Output the (x, y) coordinate of the center of the cell containing the given text.  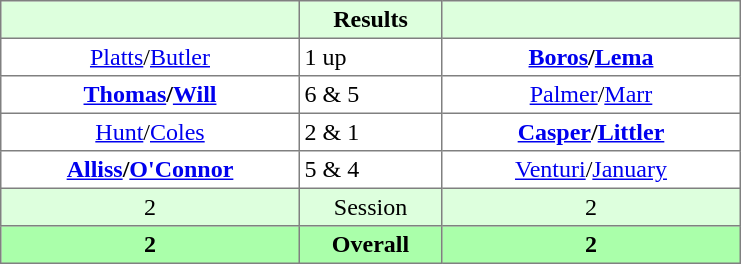
Platts/Butler (150, 57)
Venturi/January (591, 170)
Overall (370, 245)
1 up (370, 57)
Boros/Lema (591, 57)
6 & 5 (370, 95)
2 & 1 (370, 132)
Results (370, 20)
Casper/Littler (591, 132)
Palmer/Marr (591, 95)
Session (370, 207)
5 & 4 (370, 170)
Thomas/Will (150, 95)
Hunt/Coles (150, 132)
Alliss/O'Connor (150, 170)
